Return [x, y] of the center of cell containing provided text 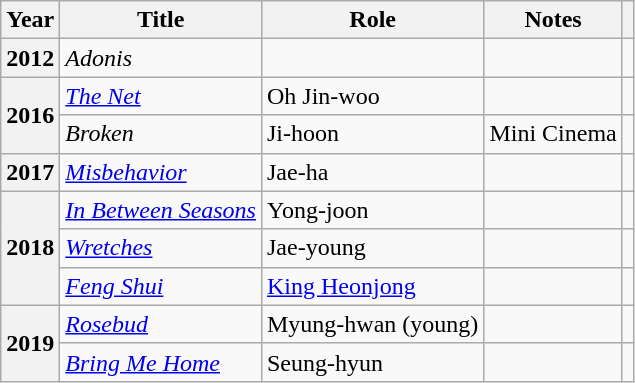
Jae-young [372, 248]
Ji-hoon [372, 134]
In Between Seasons [161, 210]
The Net [161, 96]
Title [161, 20]
King Heonjong [372, 286]
2017 [30, 172]
Feng Shui [161, 286]
Jae-ha [372, 172]
Role [372, 20]
Mini Cinema [553, 134]
2018 [30, 248]
Yong-joon [372, 210]
Oh Jin-woo [372, 96]
Broken [161, 134]
2012 [30, 58]
Misbehavior [161, 172]
Myung-hwan (young) [372, 324]
Adonis [161, 58]
2019 [30, 343]
Seung-hyun [372, 362]
Bring Me Home [161, 362]
Rosebud [161, 324]
Notes [553, 20]
2016 [30, 115]
Wretches [161, 248]
Year [30, 20]
